From the cell containing the given text, extract its center point as [X, Y] coordinate. 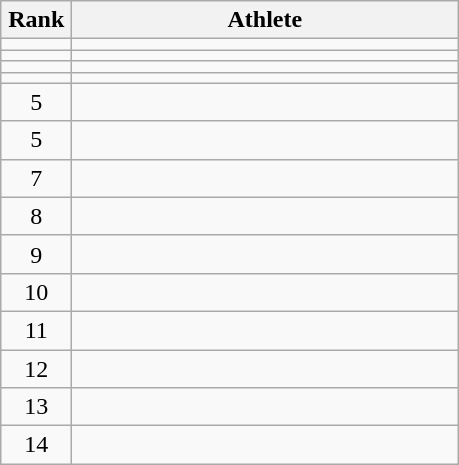
10 [36, 292]
Rank [36, 20]
11 [36, 330]
12 [36, 369]
9 [36, 254]
Athlete [265, 20]
8 [36, 216]
13 [36, 407]
14 [36, 445]
7 [36, 178]
